Output the (x, y) coordinate of the center of the cell containing the given text.  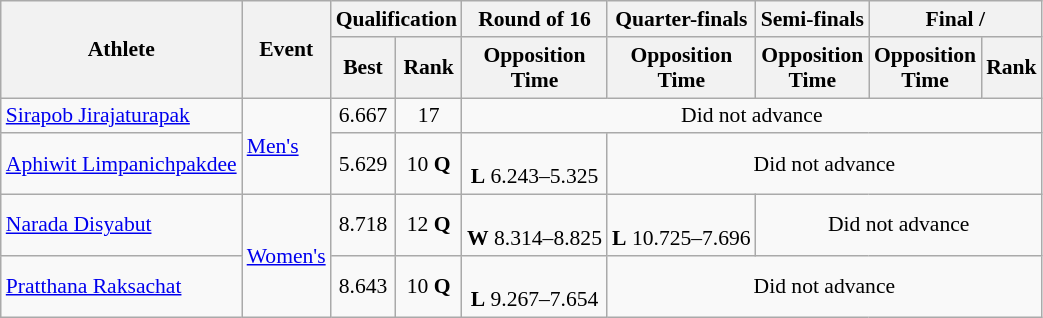
8.718 (364, 226)
Quarter-finals (682, 19)
Event (286, 50)
W 8.314–8.825 (534, 226)
L 6.243–5.325 (534, 164)
Final / (956, 19)
L 9.267–7.654 (534, 286)
Athlete (122, 50)
L 10.725–7.696 (682, 226)
Round of 16 (534, 19)
Qualification (396, 19)
Sirapob Jirajaturapak (122, 116)
Semi-finals (812, 19)
Men's (286, 146)
12 Q (428, 226)
Pratthana Raksachat (122, 286)
8.643 (364, 286)
Best (364, 68)
5.629 (364, 164)
Narada Disyabut (122, 226)
Women's (286, 256)
6.667 (364, 116)
Aphiwit Limpanichpakdee (122, 164)
17 (428, 116)
